Identify which cell holds the provided text, then report its [X, Y] central coordinate. 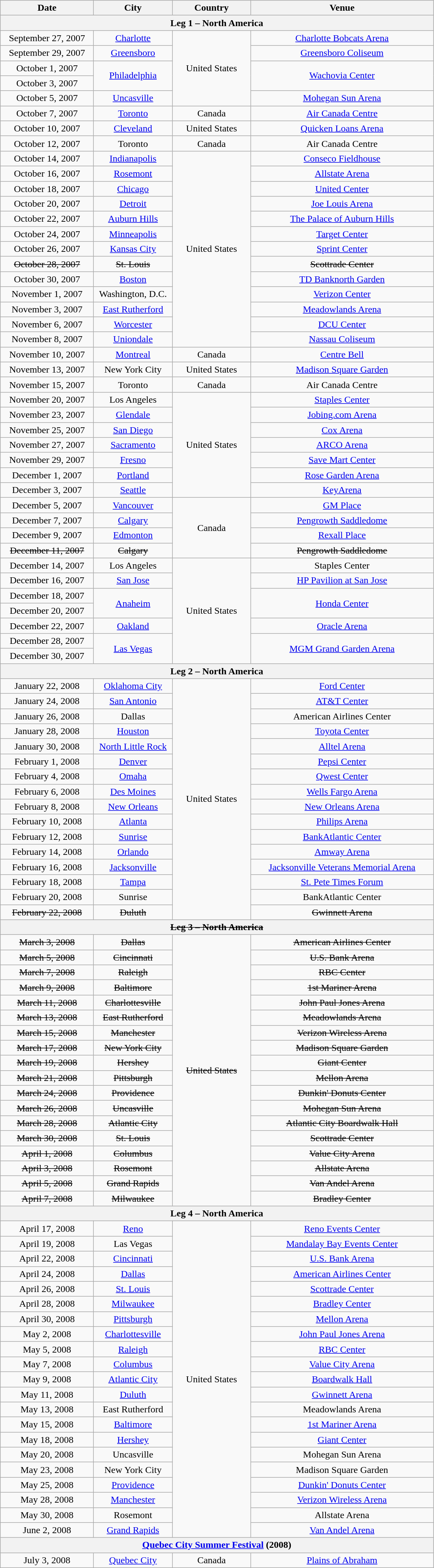
Oakland [133, 626]
Mandalay Bay Events Center [342, 1244]
Amway Arena [342, 852]
Leg 3 – North America [217, 927]
April 3, 2008 [47, 1168]
February 22, 2008 [47, 912]
September 29, 2007 [47, 53]
March 11, 2008 [47, 1003]
April 19, 2008 [47, 1244]
November 23, 2007 [47, 415]
Portland [133, 475]
October 20, 2007 [47, 204]
May 28, 2008 [47, 1500]
March 9, 2008 [47, 988]
December 30, 2007 [47, 656]
October 18, 2007 [47, 189]
October 28, 2007 [47, 264]
Joe Louis Arena [342, 204]
Glendale [133, 415]
May 23, 2008 [47, 1470]
March 19, 2008 [47, 1063]
February 14, 2008 [47, 852]
Edmonton [133, 535]
Greensboro Coliseum [342, 53]
October 3, 2007 [47, 83]
November 27, 2007 [47, 445]
Auburn Hills [133, 219]
March 26, 2008 [47, 1108]
Anaheim [133, 603]
April 7, 2008 [47, 1199]
Philadelphia [133, 76]
San Diego [133, 430]
December 1, 2007 [47, 475]
May 9, 2008 [47, 1379]
Atlantic City Boardwalk Hall [342, 1123]
New Orleans Arena [342, 807]
Jacksonville [133, 867]
Ford Center [342, 686]
October 10, 2007 [47, 128]
May 7, 2008 [47, 1364]
Atlanta [133, 822]
November 10, 2007 [47, 354]
Des Moines [133, 792]
May 11, 2008 [47, 1394]
Chicago [133, 189]
Pepsi Center [342, 761]
Save Mart Center [342, 460]
TD Banknorth Garden [342, 279]
Leg 2 – North America [217, 671]
November 29, 2007 [47, 460]
March 5, 2008 [47, 957]
February 1, 2008 [47, 761]
November 15, 2007 [47, 384]
Date [47, 8]
October 1, 2007 [47, 68]
Minneapolis [133, 234]
February 12, 2008 [47, 837]
Indianapolis [133, 158]
November 13, 2007 [47, 369]
Verizon Center [342, 294]
Fresno [133, 460]
Cox Arena [342, 430]
October 5, 2007 [47, 98]
November 1, 2007 [47, 294]
May 25, 2008 [47, 1485]
Toyota Center [342, 731]
HP Pavilion at San Jose [342, 580]
March 21, 2008 [47, 1078]
March 24, 2008 [47, 1093]
February 8, 2008 [47, 807]
Sacramento [133, 445]
Kansas City [133, 249]
December 28, 2007 [47, 641]
Washington, D.C. [133, 294]
Orlando [133, 852]
MGM Grand Garden Arena [342, 648]
March 13, 2008 [47, 1018]
November 20, 2007 [47, 400]
April 28, 2008 [47, 1304]
Charlotte Bobcats Arena [342, 38]
Conseco Fieldhouse [342, 158]
January 28, 2008 [47, 731]
AT&T Center [342, 701]
St. Pete Times Forum [342, 882]
November 8, 2007 [47, 339]
March 17, 2008 [47, 1048]
Boston [133, 279]
April 17, 2008 [47, 1229]
Houston [133, 731]
November 6, 2007 [47, 324]
September 27, 2007 [47, 38]
December 14, 2007 [47, 565]
GM Place [342, 505]
October 12, 2007 [47, 143]
Greensboro [133, 53]
December 16, 2007 [47, 580]
July 3, 2008 [47, 1560]
February 6, 2008 [47, 792]
Rexall Place [342, 535]
KeyArena [342, 490]
Country [211, 8]
Detroit [133, 204]
January 26, 2008 [47, 716]
Leg 1 – North America [217, 23]
May 13, 2008 [47, 1410]
May 18, 2008 [47, 1440]
Leg 4 – North America [217, 1214]
April 26, 2008 [47, 1289]
Wells Fargo Arena [342, 792]
Venue [342, 8]
Quebec City [133, 1560]
Charlotte [133, 38]
May 5, 2008 [47, 1349]
March 7, 2008 [47, 972]
May 15, 2008 [47, 1425]
Centre Bell [342, 354]
November 3, 2007 [47, 309]
April 22, 2008 [47, 1259]
February 4, 2008 [47, 776]
October 16, 2007 [47, 173]
Quicken Loans Arena [342, 128]
October 30, 2007 [47, 279]
Plains of Abraham [342, 1560]
October 22, 2007 [47, 219]
December 11, 2007 [47, 550]
Uniondale [133, 339]
Vancouver [133, 505]
San Antonio [133, 701]
December 3, 2007 [47, 490]
Target Center [342, 234]
Sprint Center [342, 249]
Jobing.com Arena [342, 415]
Montreal [133, 354]
January 30, 2008 [47, 746]
December 5, 2007 [47, 505]
Wachovia Center [342, 76]
Tampa [133, 882]
January 24, 2008 [47, 701]
The Palace of Auburn Hills [342, 219]
United Center [342, 189]
Seattle [133, 490]
Qwest Center [342, 776]
February 10, 2008 [47, 822]
December 9, 2007 [47, 535]
March 3, 2008 [47, 942]
Quebec City Summer Festival (2008) [217, 1545]
Jacksonville Veterans Memorial Arena [342, 867]
December 20, 2007 [47, 611]
DCU Center [342, 324]
San Jose [133, 580]
Cleveland [133, 128]
ARCO Arena [342, 445]
April 24, 2008 [47, 1274]
April 1, 2008 [47, 1153]
Oklahoma City [133, 686]
Oracle Arena [342, 626]
February 16, 2008 [47, 867]
December 18, 2007 [47, 596]
Reno Events Center [342, 1229]
January 22, 2008 [47, 686]
October 14, 2007 [47, 158]
May 20, 2008 [47, 1455]
April 30, 2008 [47, 1319]
Reno [133, 1229]
December 22, 2007 [47, 626]
October 24, 2007 [47, 234]
April 5, 2008 [47, 1184]
February 20, 2008 [47, 897]
February 18, 2008 [47, 882]
Boardwalk Hall [342, 1379]
Rose Garden Arena [342, 475]
Honda Center [342, 603]
Denver [133, 761]
March 15, 2008 [47, 1033]
December 7, 2007 [47, 520]
New Orleans [133, 807]
City [133, 8]
North Little Rock [133, 746]
May 30, 2008 [47, 1515]
May 2, 2008 [47, 1334]
October 7, 2007 [47, 113]
March 30, 2008 [47, 1138]
June 2, 2008 [47, 1530]
October 26, 2007 [47, 249]
Nassau Coliseum [342, 339]
Omaha [133, 776]
Worcester [133, 324]
March 28, 2008 [47, 1123]
Philips Arena [342, 822]
Alltel Arena [342, 746]
November 25, 2007 [47, 430]
